Capture the cell that displays the provided text and extract its (X, Y) central coordinate. 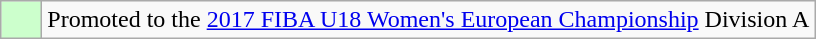
Promoted to the 2017 FIBA U18 Women's European Championship Division A (428, 20)
